Locate the cell with the specified text and output its [X, Y] center coordinate. 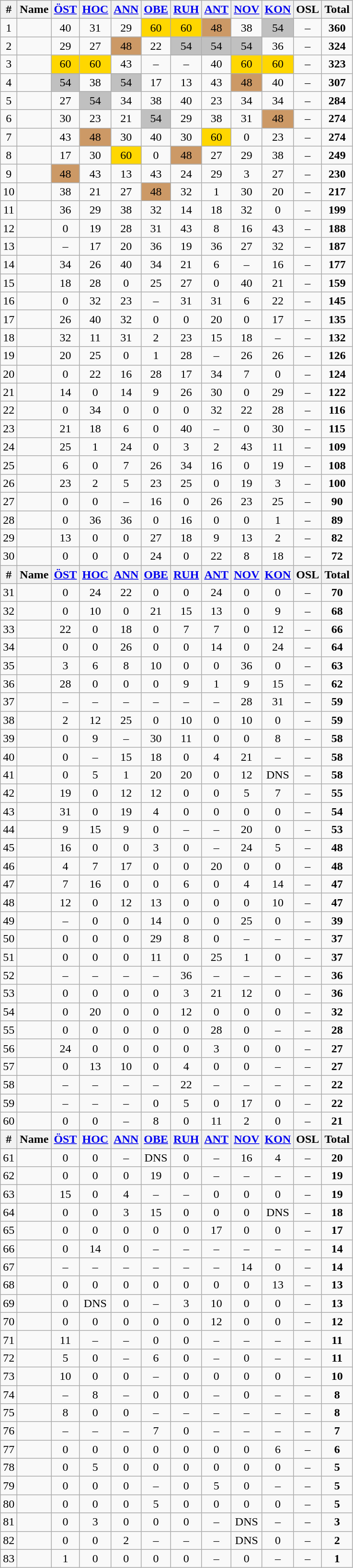
145 [337, 301]
78 [9, 1467]
35 [9, 666]
33 [9, 629]
100 [337, 483]
45 [9, 848]
76 [9, 1431]
199 [337, 210]
61 [9, 1158]
115 [337, 429]
159 [337, 283]
49 [9, 921]
323 [337, 64]
69 [9, 1303]
284 [337, 101]
77 [9, 1449]
90 [337, 501]
80 [9, 1504]
65 [9, 1230]
75 [9, 1413]
41 [9, 775]
81 [9, 1522]
116 [337, 410]
126 [337, 356]
79 [9, 1486]
89 [337, 519]
71 [9, 1340]
360 [337, 28]
42 [9, 793]
74 [9, 1395]
217 [337, 192]
83 [9, 1558]
324 [337, 46]
122 [337, 392]
135 [337, 319]
67 [9, 1267]
249 [337, 155]
108 [337, 465]
57 [9, 1066]
230 [337, 173]
187 [337, 247]
177 [337, 265]
50 [9, 939]
52 [9, 975]
51 [9, 957]
307 [337, 82]
46 [9, 866]
109 [337, 447]
188 [337, 228]
132 [337, 338]
124 [337, 374]
56 [9, 1048]
73 [9, 1376]
44 [9, 830]
